Locate the cell with the specified text and output its (x, y) center coordinate. 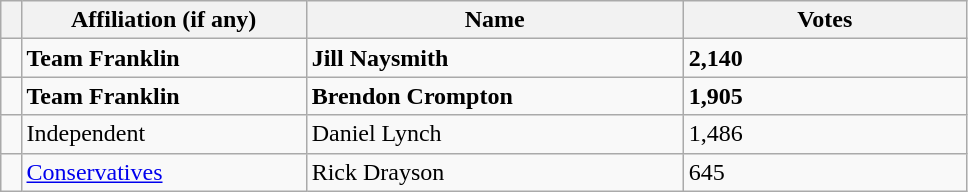
Brendon Crompton (494, 96)
Conservatives (164, 172)
1,905 (824, 96)
Jill Naysmith (494, 58)
Name (494, 20)
645 (824, 172)
1,486 (824, 134)
Rick Drayson (494, 172)
Independent (164, 134)
Daniel Lynch (494, 134)
Affiliation (if any) (164, 20)
Votes (824, 20)
2,140 (824, 58)
